Detect which cell encompasses the target text, then output its [X, Y] center coordinate. 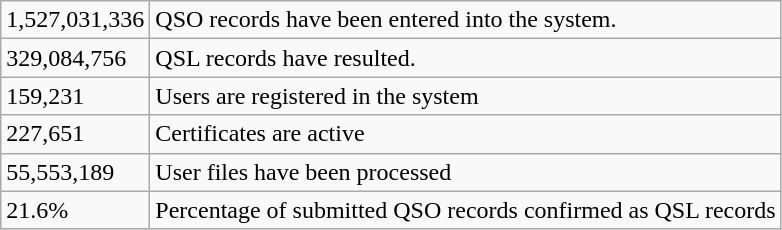
QSL records have resulted. [466, 58]
329,084,756 [76, 58]
21.6% [76, 210]
Percentage of submitted QSO records confirmed as QSL records [466, 210]
Certificates are active [466, 134]
Users are registered in the system [466, 96]
55,553,189 [76, 172]
1,527,031,336 [76, 20]
User files have been processed [466, 172]
159,231 [76, 96]
QSO records have been entered into the system. [466, 20]
227,651 [76, 134]
